Determine the (x, y) coordinate at the center of the cell enclosing the given text.  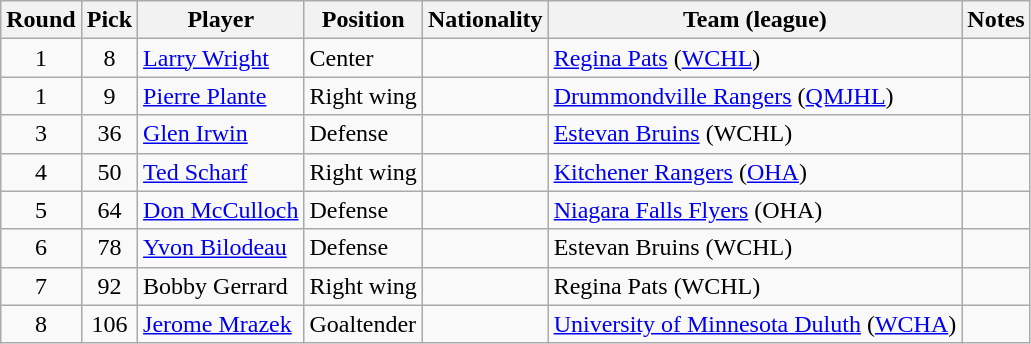
Niagara Falls Flyers (OHA) (755, 210)
Position (363, 20)
4 (41, 172)
92 (109, 286)
5 (41, 210)
6 (41, 248)
78 (109, 248)
36 (109, 134)
Kitchener Rangers (OHA) (755, 172)
Jerome Mrazek (221, 324)
Goaltender (363, 324)
Pick (109, 20)
50 (109, 172)
Larry Wright (221, 58)
Nationality (485, 20)
Team (league) (755, 20)
Ted Scharf (221, 172)
Don McCulloch (221, 210)
Bobby Gerrard (221, 286)
Drummondville Rangers (QMJHL) (755, 96)
7 (41, 286)
Round (41, 20)
Notes (996, 20)
3 (41, 134)
Glen Irwin (221, 134)
Yvon Bilodeau (221, 248)
Pierre Plante (221, 96)
106 (109, 324)
9 (109, 96)
Center (363, 58)
Player (221, 20)
University of Minnesota Duluth (WCHA) (755, 324)
64 (109, 210)
